Locate the cell with the specified text and output its [X, Y] center coordinate. 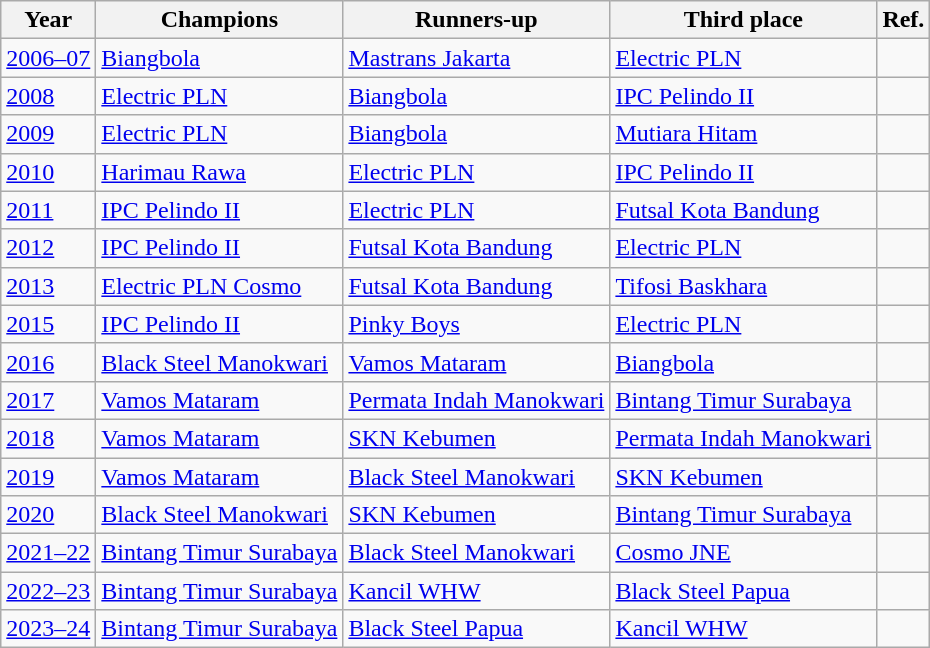
Ref. [904, 20]
2006–07 [48, 58]
Pinky Boys [476, 324]
2009 [48, 134]
Runners-up [476, 20]
2010 [48, 172]
2012 [48, 248]
Harimau Rawa [220, 172]
2015 [48, 324]
Mutiara Hitam [744, 134]
Third place [744, 20]
2011 [48, 210]
2018 [48, 438]
Electric PLN Cosmo [220, 286]
Tifosi Baskhara [744, 286]
2022–23 [48, 591]
2021–22 [48, 553]
2017 [48, 400]
Year [48, 20]
2023–24 [48, 629]
2013 [48, 286]
2019 [48, 477]
Champions [220, 20]
2016 [48, 362]
Mastrans Jakarta [476, 58]
2008 [48, 96]
Cosmo JNE [744, 553]
2020 [48, 515]
